Capture the cell that displays the provided text and extract its [X, Y] central coordinate. 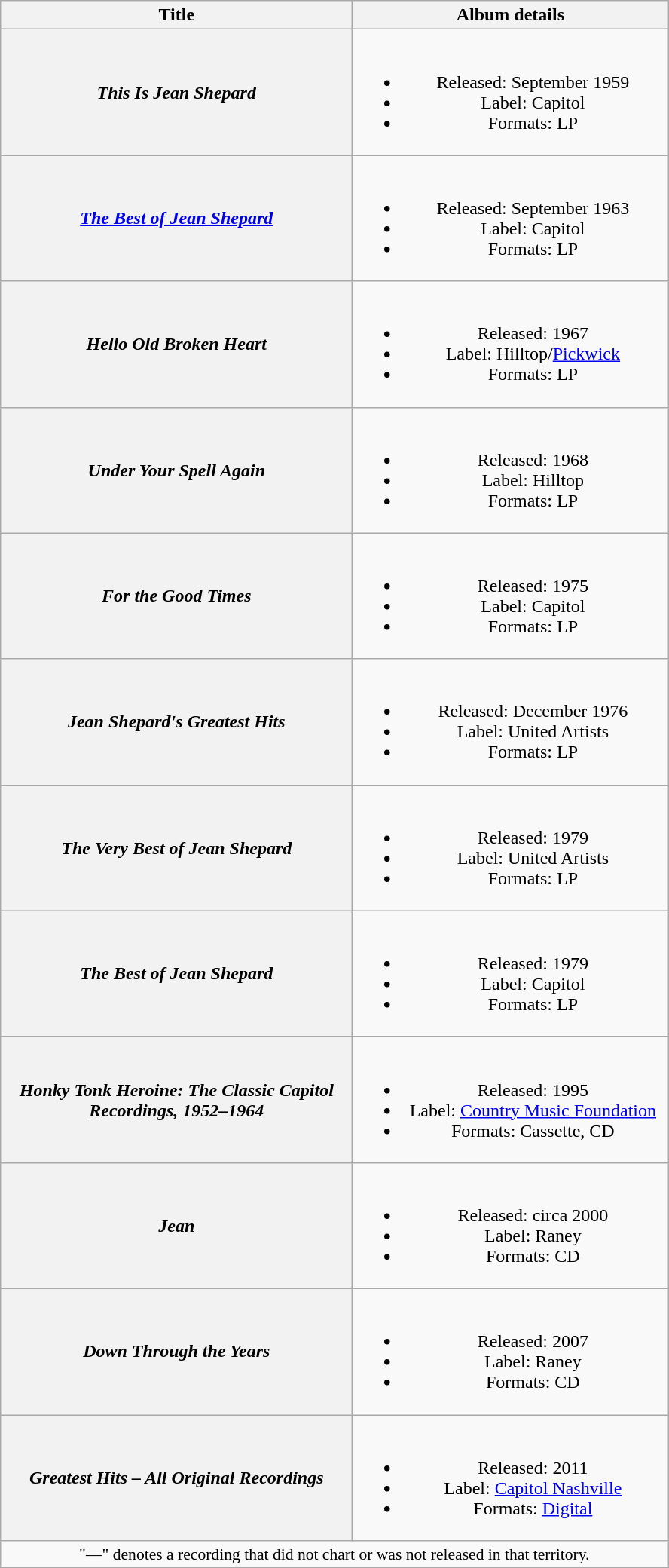
Released: September 1959Label: CapitolFormats: LP [511, 92]
This Is Jean Shepard [176, 92]
Honky Tonk Heroine: The Classic Capitol Recordings, 1952–1964 [176, 1099]
Jean [176, 1226]
Released: 1995Label: Country Music FoundationFormats: Cassette, CD [511, 1099]
Released: December 1976Label: United ArtistsFormats: LP [511, 722]
The Very Best of Jean Shepard [176, 847]
Released: 2011Label: Capitol NashvilleFormats: Digital [511, 1478]
Released: 1979Label: United ArtistsFormats: LP [511, 847]
Down Through the Years [176, 1351]
Released: 1979Label: CapitolFormats: LP [511, 974]
Hello Old Broken Heart [176, 344]
Jean Shepard's Greatest Hits [176, 722]
Released: 2007Label: RaneyFormats: CD [511, 1351]
Greatest Hits – All Original Recordings [176, 1478]
Released: 1968Label: HilltopFormats: LP [511, 470]
Album details [511, 15]
Title [176, 15]
For the Good Times [176, 596]
Released: circa 2000Label: RaneyFormats: CD [511, 1226]
Released: 1975Label: CapitolFormats: LP [511, 596]
Released: September 1963Label: CapitolFormats: LP [511, 219]
Under Your Spell Again [176, 470]
"—" denotes a recording that did not chart or was not released in that territory. [334, 1554]
Released: 1967Label: Hilltop/PickwickFormats: LP [511, 344]
